Search for the cell housing the specified text and yield its (X, Y) center coordinate. 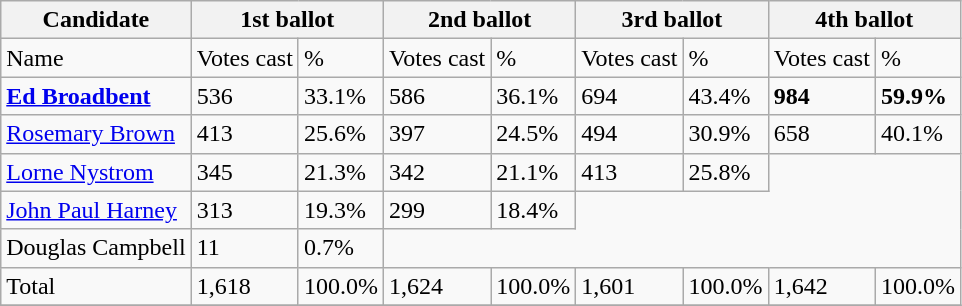
11 (244, 248)
299 (436, 210)
Total (96, 286)
984 (822, 96)
1,601 (630, 286)
18.4% (534, 210)
19.3% (340, 210)
25.8% (726, 172)
43.4% (726, 96)
Name (96, 58)
342 (436, 172)
0.7% (340, 248)
4th ballot (864, 20)
33.1% (340, 96)
30.9% (726, 134)
21.3% (340, 172)
536 (244, 96)
Candidate (96, 20)
John Paul Harney (96, 210)
40.1% (918, 134)
1,624 (436, 286)
3rd ballot (672, 20)
Rosemary Brown (96, 134)
36.1% (534, 96)
694 (630, 96)
494 (630, 134)
Douglas Campbell (96, 248)
1st ballot (287, 20)
397 (436, 134)
Ed Broadbent (96, 96)
345 (244, 172)
2nd ballot (479, 20)
59.9% (918, 96)
21.1% (534, 172)
Lorne Nystrom (96, 172)
25.6% (340, 134)
658 (822, 134)
1,642 (822, 286)
586 (436, 96)
1,618 (244, 286)
313 (244, 210)
24.5% (534, 134)
